Output the (x, y) coordinate of the center of the cell containing the given text.  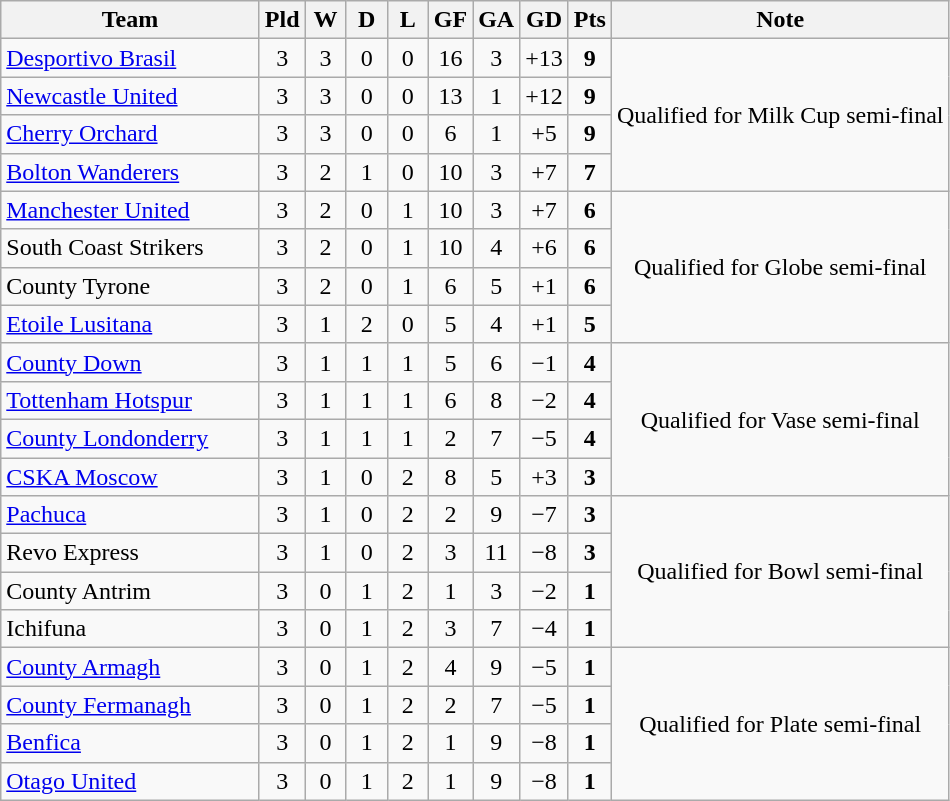
−1 (544, 362)
13 (450, 96)
Qualified for Plate semi-final (780, 724)
County Down (130, 362)
L (408, 20)
Ichifuna (130, 629)
County Antrim (130, 591)
Etoile Lusitana (130, 324)
11 (496, 553)
+6 (544, 248)
Manchester United (130, 210)
Pachuca (130, 515)
+12 (544, 96)
Pts (590, 20)
GF (450, 20)
County Armagh (130, 667)
D (366, 20)
Benfica (130, 743)
Revo Express (130, 553)
Pld (282, 20)
Qualified for Bowl semi-final (780, 572)
CSKA Moscow (130, 477)
South Coast Strikers (130, 248)
+5 (544, 134)
Qualified for Vase semi-final (780, 419)
Newcastle United (130, 96)
Tottenham Hotspur (130, 400)
W (326, 20)
Qualified for Globe semi-final (780, 267)
Otago United (130, 781)
Bolton Wanderers (130, 172)
GA (496, 20)
County Tyrone (130, 286)
16 (450, 58)
Cherry Orchard (130, 134)
−7 (544, 515)
Qualified for Milk Cup semi-final (780, 115)
County Fermanagh (130, 705)
GD (544, 20)
Desportivo Brasil (130, 58)
−4 (544, 629)
Note (780, 20)
+13 (544, 58)
Team (130, 20)
+3 (544, 477)
County Londonderry (130, 438)
